Pinpoint the cell where the given text exists, returning its [x, y] midpoint coordinate. 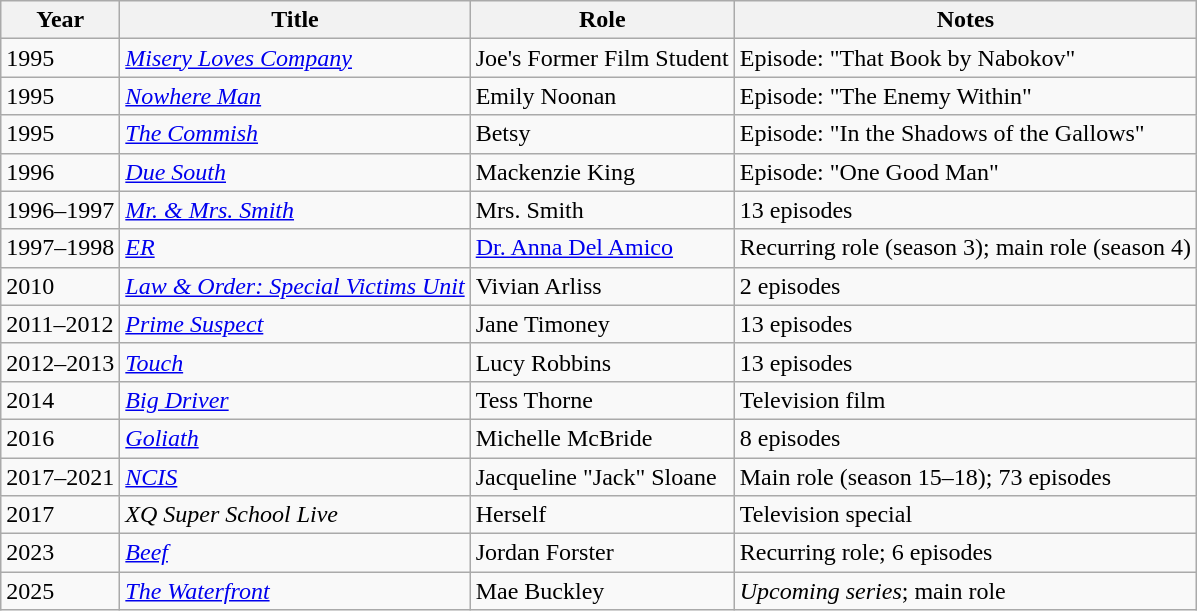
Betsy [602, 134]
Vivian Arliss [602, 286]
NCIS [295, 477]
2 episodes [965, 286]
1996–1997 [60, 210]
Recurring role; 6 episodes [965, 553]
8 episodes [965, 438]
The Commish [295, 134]
Episode: "The Enemy Within" [965, 96]
Michelle McBride [602, 438]
Mr. & Mrs. Smith [295, 210]
Television film [965, 400]
Television special [965, 515]
Episode: "One Good Man" [965, 172]
Joe's Former Film Student [602, 58]
Mae Buckley [602, 591]
Big Driver [295, 400]
Goliath [295, 438]
1996 [60, 172]
The Waterfront [295, 591]
Mackenzie King [602, 172]
Jordan Forster [602, 553]
Touch [295, 362]
2016 [60, 438]
Notes [965, 20]
2012–2013 [60, 362]
Lucy Robbins [602, 362]
Prime Suspect [295, 324]
XQ Super School Live [295, 515]
Due South [295, 172]
Beef [295, 553]
Law & Order: Special Victims Unit [295, 286]
Recurring role (season 3); main role (season 4) [965, 248]
2011–2012 [60, 324]
Jacqueline "Jack" Sloane [602, 477]
Role [602, 20]
Misery Loves Company [295, 58]
Main role (season 15–18); 73 episodes [965, 477]
2017 [60, 515]
Herself [602, 515]
ER [295, 248]
Nowhere Man [295, 96]
2017–2021 [60, 477]
Mrs. Smith [602, 210]
2023 [60, 553]
Emily Noonan [602, 96]
2010 [60, 286]
2014 [60, 400]
Title [295, 20]
Episode: "In the Shadows of the Gallows" [965, 134]
Jane Timoney [602, 324]
2025 [60, 591]
Tess Thorne [602, 400]
1997–1998 [60, 248]
Episode: "That Book by Nabokov" [965, 58]
Dr. Anna Del Amico [602, 248]
Upcoming series; main role [965, 591]
Year [60, 20]
